Find where the given text appears and provide that cell's center as (x, y) coordinate. 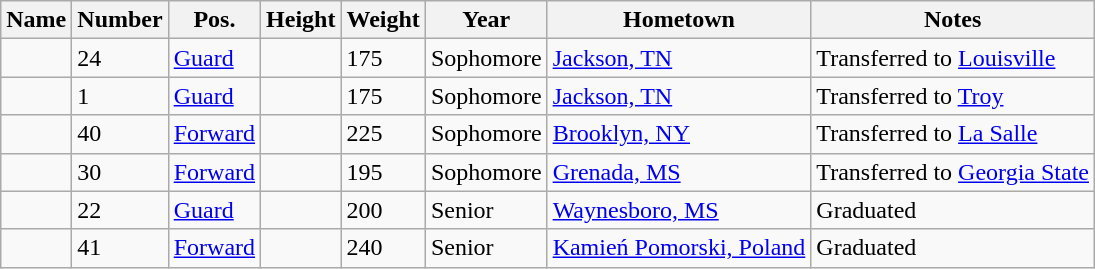
1 (120, 96)
Name (36, 20)
Number (120, 20)
225 (383, 134)
Waynesboro, MS (679, 210)
Transferred to La Salle (953, 134)
Transferred to Louisville (953, 58)
Weight (383, 20)
200 (383, 210)
240 (383, 248)
30 (120, 172)
Hometown (679, 20)
40 (120, 134)
22 (120, 210)
Grenada, MS (679, 172)
41 (120, 248)
Pos. (214, 20)
Year (486, 20)
Kamień Pomorski, Poland (679, 248)
195 (383, 172)
24 (120, 58)
Transferred to Troy (953, 96)
Height (301, 20)
Notes (953, 20)
Transferred to Georgia State (953, 172)
Brooklyn, NY (679, 134)
